From the cell containing the given text, extract its center point as (X, Y) coordinate. 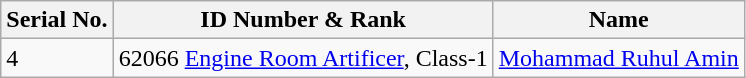
Name (618, 20)
ID Number & Rank (303, 20)
4 (57, 58)
Serial No. (57, 20)
62066 Engine Room Artificer, Class-1 (303, 58)
Mohammad Ruhul Amin (618, 58)
